Capture the cell that displays the provided text and extract its [X, Y] central coordinate. 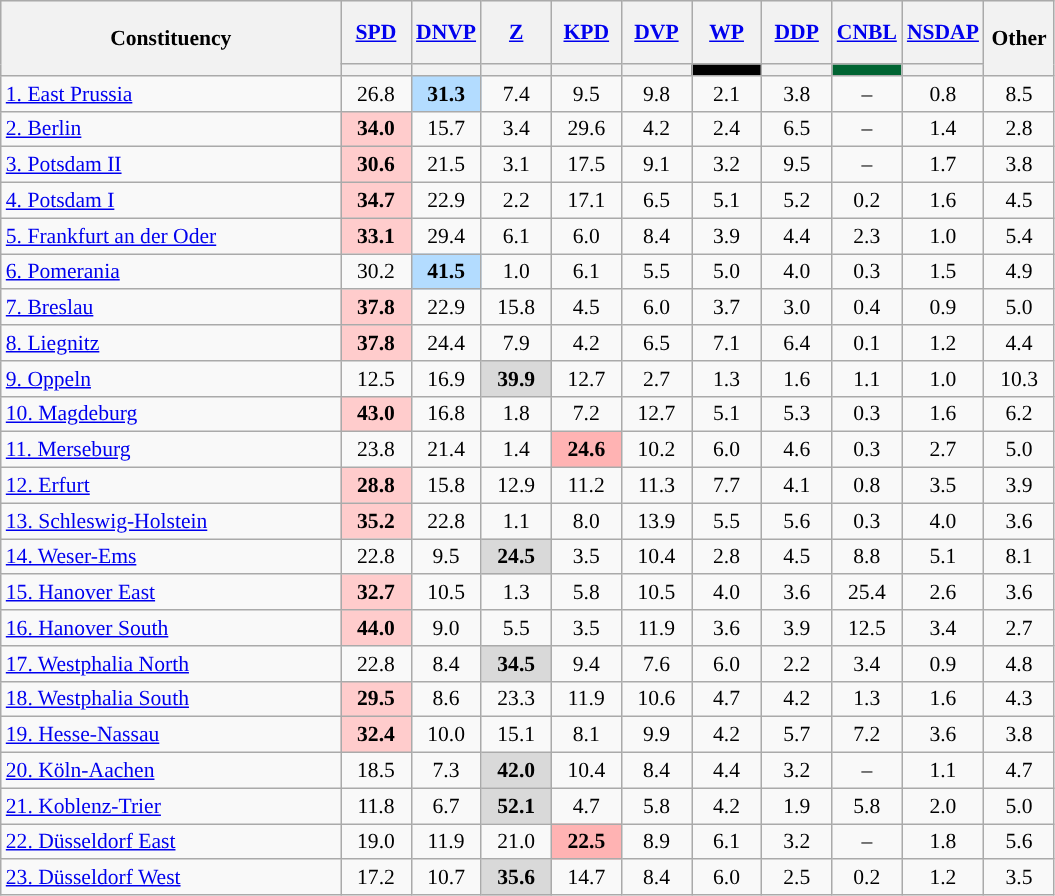
9.8 [656, 94]
11. Merseburg [171, 450]
4. Potsdam I [171, 201]
29.4 [446, 236]
6.4 [797, 343]
4.9 [1019, 272]
11.2 [586, 486]
0.4 [867, 308]
14. Weser-Ems [171, 557]
16. Hanover South [171, 628]
8.6 [446, 699]
WP [727, 32]
3. Potsdam II [171, 165]
24.4 [446, 343]
7.3 [446, 771]
1.9 [797, 806]
11.8 [376, 806]
26.8 [376, 94]
21. Koblenz-Trier [171, 806]
6.2 [1019, 414]
10. Magdeburg [171, 414]
12. Erfurt [171, 486]
17.1 [586, 201]
39.9 [516, 379]
10.0 [446, 735]
12.9 [516, 486]
7. Breslau [171, 308]
16.8 [446, 414]
7.1 [727, 343]
8. Liegnitz [171, 343]
28.8 [376, 486]
DDP [797, 32]
7.6 [656, 664]
9.0 [446, 628]
7.7 [727, 486]
Constituency [171, 38]
30.6 [376, 165]
41.5 [446, 272]
2.0 [943, 806]
KPD [586, 32]
42.0 [516, 771]
14.7 [586, 878]
20. Köln-Aachen [171, 771]
34.5 [516, 664]
4.8 [1019, 664]
1. East Prussia [171, 94]
23.8 [376, 450]
19.0 [376, 842]
33.1 [376, 236]
2.1 [727, 94]
10.6 [656, 699]
23. Düsseldorf West [171, 878]
25.4 [867, 593]
32.4 [376, 735]
3.7 [727, 308]
8.5 [1019, 94]
5.7 [797, 735]
8.8 [867, 557]
18. Westphalia South [171, 699]
11.3 [656, 486]
24.5 [516, 557]
22. Düsseldorf East [171, 842]
DVP [656, 32]
13. Schleswig-Holstein [171, 521]
15.1 [516, 735]
10.2 [656, 450]
22.5 [586, 842]
9.9 [656, 735]
8.9 [656, 842]
5.3 [797, 414]
2.4 [727, 129]
1.7 [943, 165]
13.9 [656, 521]
30.2 [376, 272]
32.7 [376, 593]
2.3 [867, 236]
18.5 [376, 771]
4.1 [797, 486]
DNVP [446, 32]
CNBL [867, 32]
29.6 [586, 129]
17. Westphalia North [171, 664]
SPD [376, 32]
0.1 [867, 343]
Other [1019, 38]
5.2 [797, 201]
1.5 [943, 272]
2. Berlin [171, 129]
16.9 [446, 379]
34.7 [376, 201]
7.9 [516, 343]
5.4 [1019, 236]
35.6 [516, 878]
44.0 [376, 628]
3.1 [516, 165]
3.0 [797, 308]
9. Oppeln [171, 379]
2.6 [943, 593]
4.6 [797, 450]
10.3 [1019, 379]
31.3 [446, 94]
43.0 [376, 414]
15.7 [446, 129]
9.1 [656, 165]
29.5 [376, 699]
2.5 [797, 878]
6. Pomerania [171, 272]
24.6 [586, 450]
21.0 [516, 842]
52.1 [516, 806]
34.0 [376, 129]
17.5 [586, 165]
Z [516, 32]
35.2 [376, 521]
6.7 [446, 806]
15. Hanover East [171, 593]
7.4 [516, 94]
8.0 [586, 521]
23.3 [516, 699]
21.5 [446, 165]
NSDAP [943, 32]
10.7 [446, 878]
17.2 [376, 878]
4.3 [1019, 699]
19. Hesse-Nassau [171, 735]
21.4 [446, 450]
5. Frankfurt an der Oder [171, 236]
9.4 [586, 664]
